Return [x, y] of the center of cell containing provided text 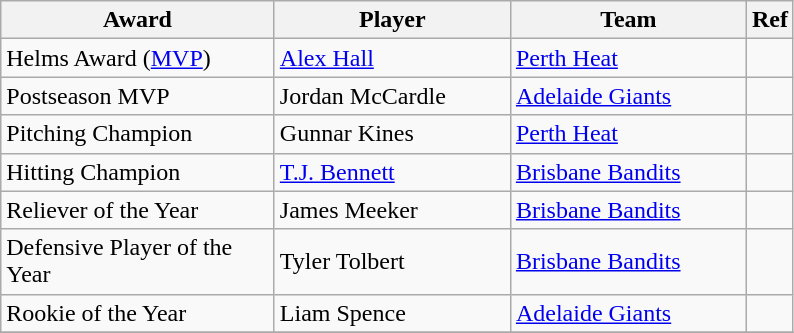
Team [628, 20]
Helms Award (MVP) [138, 58]
Hitting Champion [138, 172]
Award [138, 20]
Alex Hall [392, 58]
Postseason MVP [138, 96]
Reliever of the Year [138, 210]
Defensive Player of the Year [138, 262]
James Meeker [392, 210]
Gunnar Kines [392, 134]
T.J. Bennett [392, 172]
Player [392, 20]
Jordan McCardle [392, 96]
Tyler Tolbert [392, 262]
Ref [770, 20]
Rookie of the Year [138, 313]
Liam Spence [392, 313]
Pitching Champion [138, 134]
